Search for the cell housing the specified text and yield its [X, Y] center coordinate. 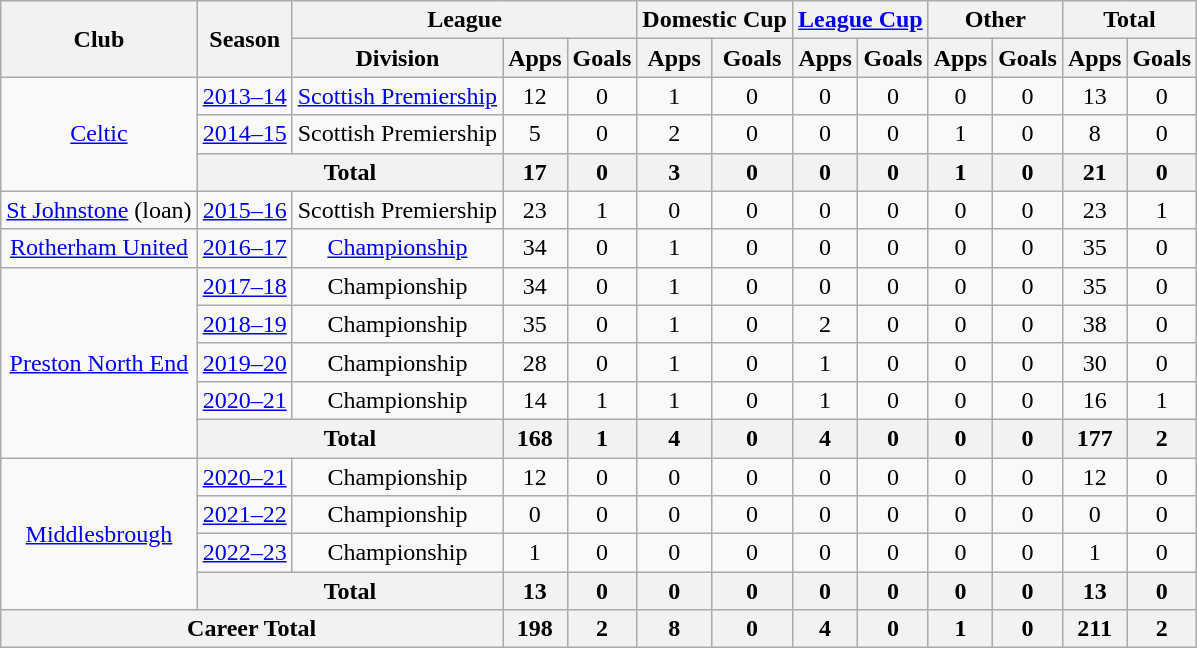
Club [99, 39]
168 [535, 438]
2021–22 [244, 515]
2022–23 [244, 553]
30 [1094, 362]
Rotherham United [99, 248]
Domestic Cup [715, 20]
2016–17 [244, 248]
2014–15 [244, 134]
198 [535, 629]
Season [244, 39]
Career Total [252, 629]
28 [535, 362]
16 [1094, 400]
177 [1094, 438]
Other [995, 20]
St Johnstone (loan) [99, 210]
2015–16 [244, 210]
17 [535, 172]
211 [1094, 629]
Celtic [99, 134]
League [464, 20]
21 [1094, 172]
Preston North End [99, 362]
5 [535, 134]
38 [1094, 324]
2018–19 [244, 324]
League Cup [860, 20]
3 [674, 172]
2017–18 [244, 286]
14 [535, 400]
Middlesbrough [99, 534]
2019–20 [244, 362]
Division [397, 58]
2013–14 [244, 96]
